Find where the given text appears and provide that cell's center as (X, Y) coordinate. 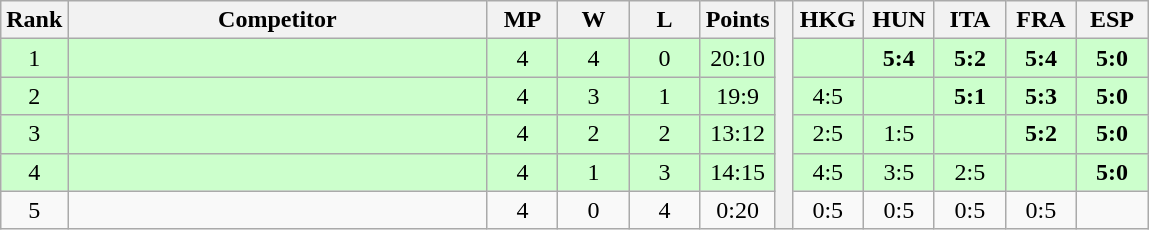
Competitor (278, 20)
14:15 (738, 172)
Rank (34, 20)
13:12 (738, 134)
ESP (1112, 20)
3:5 (898, 172)
FRA (1040, 20)
5:1 (970, 96)
L (664, 20)
0:20 (738, 210)
MP (522, 20)
5 (34, 210)
19:9 (738, 96)
HUN (898, 20)
5:3 (1040, 96)
20:10 (738, 58)
1:5 (898, 134)
HKG (828, 20)
Points (738, 20)
W (594, 20)
ITA (970, 20)
